Return the [x, y] coordinate for the center point of the cell that contains the specified text.  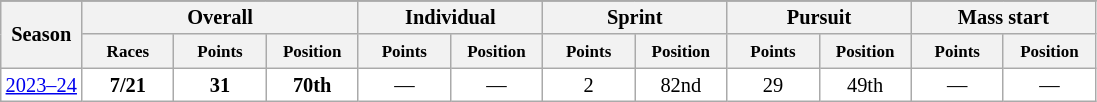
2023–24 [42, 85]
Individual [450, 17]
2 [589, 85]
31 [220, 85]
Pursuit [819, 17]
Races [128, 51]
Season [42, 34]
Mass start [1003, 17]
7/21 [128, 85]
29 [773, 85]
70th [312, 85]
Sprint [635, 17]
49th [865, 85]
82nd [681, 85]
Overall [220, 17]
